Locate the cell with the specified text and output its [x, y] center coordinate. 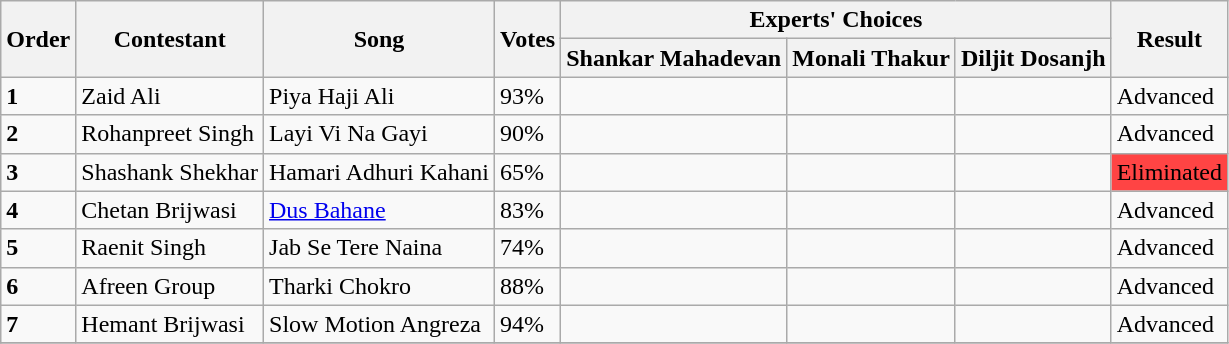
Experts' Choices [836, 20]
4 [38, 210]
Zaid Ali [170, 96]
Raenit Singh [170, 248]
Afreen Group [170, 286]
7 [38, 324]
83% [528, 210]
Hamari Adhuri Kahani [380, 172]
Slow Motion Angreza [380, 324]
Result [1169, 39]
Contestant [170, 39]
Monali Thakur [872, 58]
93% [528, 96]
6 [38, 286]
Dus Bahane [380, 210]
94% [528, 324]
Layi Vi Na Gayi [380, 134]
90% [528, 134]
Piya Haji Ali [380, 96]
Tharki Chokro [380, 286]
1 [38, 96]
Shashank Shekhar [170, 172]
2 [38, 134]
Eliminated [1169, 172]
88% [528, 286]
Song [380, 39]
Hemant Brijwasi [170, 324]
5 [38, 248]
Shankar Mahadevan [674, 58]
Votes [528, 39]
Diljit Dosanjh [1033, 58]
65% [528, 172]
74% [528, 248]
Jab Se Tere Naina [380, 248]
3 [38, 172]
Chetan Brijwasi [170, 210]
Order [38, 39]
Rohanpreet Singh [170, 134]
